Return the (X, Y) coordinate for the center point of the cell that contains the specified text.  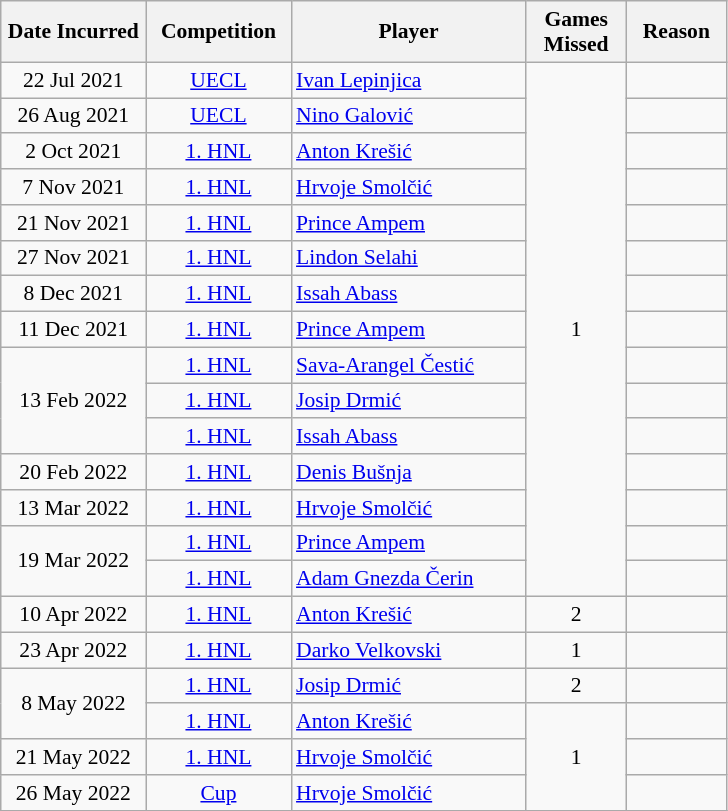
Nino Galović (408, 116)
13 Mar 2022 (74, 508)
Denis Bušnja (408, 472)
Adam Gnezda Čerin (408, 579)
27 Nov 2021 (74, 258)
Games Missed (576, 32)
Date Incurred (74, 32)
Sava-Arangel Čestić (408, 365)
21 Nov 2021 (74, 223)
11 Dec 2021 (74, 330)
2 Oct 2021 (74, 152)
19 Mar 2022 (74, 560)
Cup (218, 793)
Darko Velkovski (408, 650)
20 Feb 2022 (74, 472)
21 May 2022 (74, 757)
7 Nov 2021 (74, 187)
8 Dec 2021 (74, 294)
Lindon Selahi (408, 258)
23 Apr 2022 (74, 650)
26 Aug 2021 (74, 116)
Reason (676, 32)
22 Jul 2021 (74, 80)
Competition (218, 32)
10 Apr 2022 (74, 615)
8 May 2022 (74, 704)
Ivan Lepinjica (408, 80)
13 Feb 2022 (74, 400)
26 May 2022 (74, 793)
Player (408, 32)
